Locate the cell with the specified text and output its [X, Y] center coordinate. 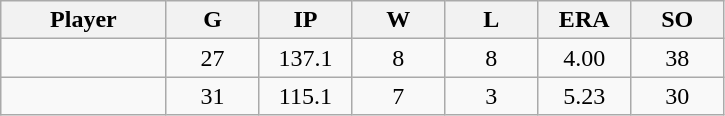
7 [398, 96]
31 [212, 96]
IP [306, 20]
Player [84, 20]
ERA [584, 20]
27 [212, 58]
3 [492, 96]
W [398, 20]
38 [678, 58]
L [492, 20]
SO [678, 20]
30 [678, 96]
G [212, 20]
137.1 [306, 58]
115.1 [306, 96]
4.00 [584, 58]
5.23 [584, 96]
